Capture the cell that displays the provided text and extract its [x, y] central coordinate. 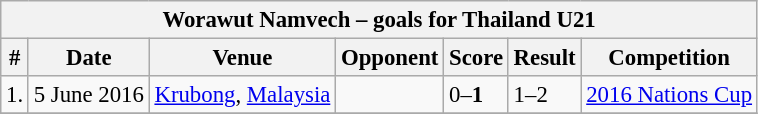
Score [476, 58]
0–1 [476, 95]
Result [544, 58]
Competition [669, 58]
Opponent [390, 58]
1–2 [544, 95]
2016 Nations Cup [669, 95]
1. [15, 95]
Date [88, 58]
# [15, 58]
5 June 2016 [88, 95]
Venue [242, 58]
Worawut Namvech – goals for Thailand U21 [380, 20]
Krubong, Malaysia [242, 95]
